Output the [X, Y] coordinate of the center of the cell containing the given text.  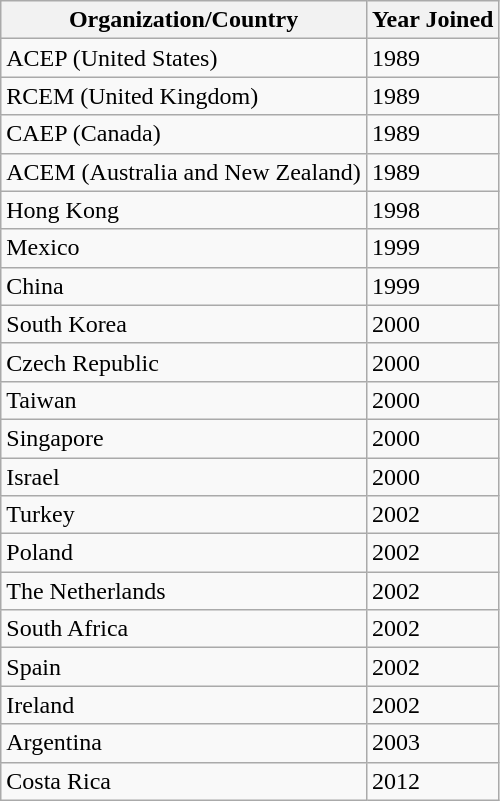
Argentina [184, 743]
Singapore [184, 438]
CAEP (Canada) [184, 134]
Costa Rica [184, 781]
ACEP (United States) [184, 58]
The Netherlands [184, 591]
Year Joined [432, 20]
China [184, 286]
RCEM (United Kingdom) [184, 96]
2012 [432, 781]
Israel [184, 477]
ACEM (Australia and New Zealand) [184, 172]
Hong Kong [184, 210]
South Africa [184, 629]
Taiwan [184, 400]
1998 [432, 210]
Mexico [184, 248]
Ireland [184, 705]
Czech Republic [184, 362]
South Korea [184, 324]
2003 [432, 743]
Poland [184, 553]
Organization/Country [184, 20]
Spain [184, 667]
Turkey [184, 515]
